Return the [x, y] coordinate for the center point of the cell that contains the specified text.  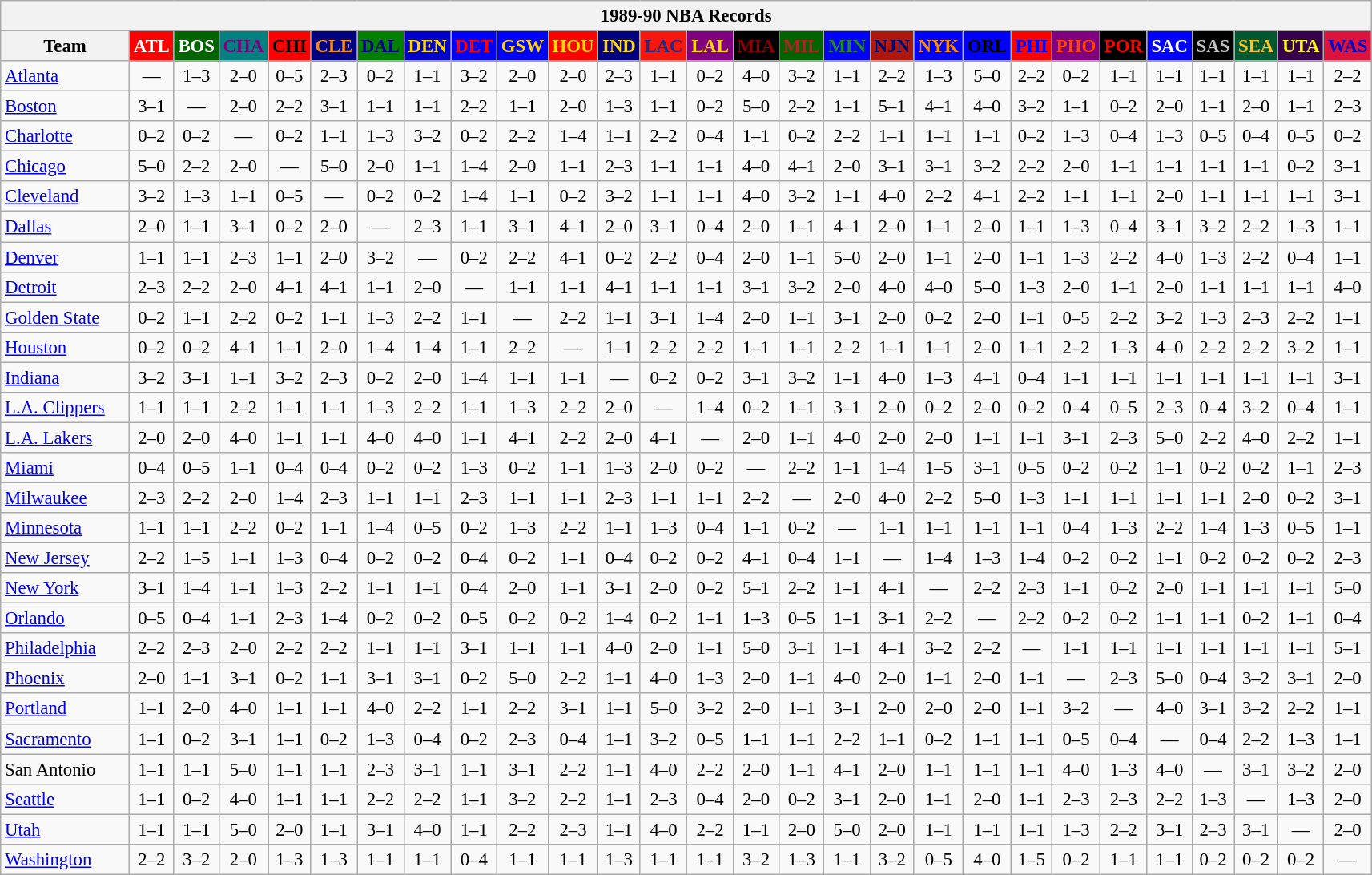
CHA [243, 46]
New Jersey [66, 558]
Sacramento [66, 739]
WAS [1348, 46]
MIA [756, 46]
Team [66, 46]
1989-90 NBA Records [686, 16]
Portland [66, 709]
Seattle [66, 799]
New York [66, 588]
UTA [1301, 46]
Golden State [66, 317]
L.A. Lakers [66, 437]
Philadelphia [66, 648]
SEA [1256, 46]
CLE [333, 46]
DEN [428, 46]
CHI [289, 46]
Detroit [66, 287]
Chicago [66, 167]
POR [1123, 46]
BOS [196, 46]
LAC [663, 46]
Miami [66, 468]
DAL [381, 46]
Houston [66, 347]
San Antonio [66, 769]
ATL [151, 46]
Boston [66, 107]
MIN [847, 46]
Dallas [66, 227]
HOU [573, 46]
NJN [892, 46]
Phoenix [66, 679]
Minnesota [66, 528]
PHI [1032, 46]
GSW [522, 46]
Washington [66, 860]
SAC [1169, 46]
L.A. Clippers [66, 408]
DET [474, 46]
Atlanta [66, 76]
LAL [710, 46]
MIL [802, 46]
IND [619, 46]
PHO [1076, 46]
NYK [939, 46]
Cleveland [66, 196]
ORL [987, 46]
Milwaukee [66, 498]
Utah [66, 829]
Indiana [66, 377]
Denver [66, 257]
Charlotte [66, 136]
SAS [1213, 46]
Orlando [66, 619]
